Find where the given text appears and provide that cell's center as [X, Y] coordinate. 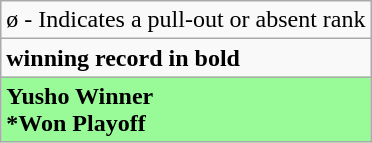
Yusho Winner*Won Playoff [186, 110]
ø - Indicates a pull-out or absent rank [186, 20]
winning record in bold [186, 58]
